Identify which cell holds the provided text, then report its [X, Y] central coordinate. 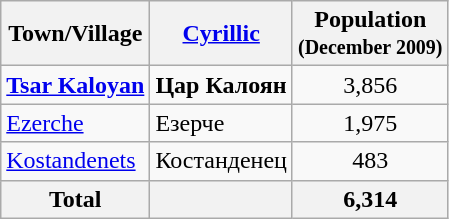
483 [370, 161]
Town/Village [76, 34]
Tsar Kaloyan [76, 85]
Цар Калоян [222, 85]
6,314 [370, 199]
Total [76, 199]
1,975 [370, 123]
Ezerche [76, 123]
Езерче [222, 123]
Cyrillic [222, 34]
Kostandenets [76, 161]
Костанденец [222, 161]
Population(December 2009) [370, 34]
3,856 [370, 85]
